Find where the given text appears and provide that cell's center as [X, Y] coordinate. 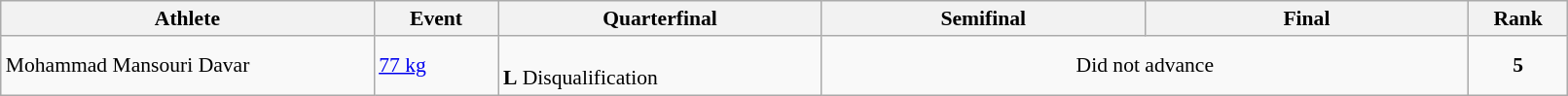
Quarterfinal [660, 18]
L Disqualification [660, 66]
Athlete [187, 18]
77 kg [436, 66]
Semifinal [983, 18]
Final [1306, 18]
Mohammad Mansouri Davar [187, 66]
Event [436, 18]
Did not advance [1145, 66]
Rank [1518, 18]
5 [1518, 66]
